Search for the cell housing the specified text and yield its [x, y] center coordinate. 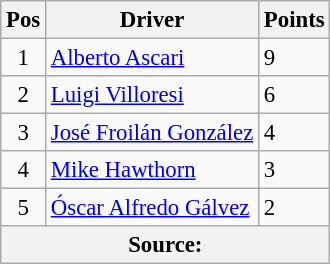
Luigi Villoresi [152, 95]
Points [294, 20]
José Froilán González [152, 133]
9 [294, 58]
1 [24, 58]
Driver [152, 20]
6 [294, 95]
Mike Hawthorn [152, 170]
Pos [24, 20]
5 [24, 208]
Óscar Alfredo Gálvez [152, 208]
Source: [166, 245]
Alberto Ascari [152, 58]
